Search for the cell housing the specified text and yield its [X, Y] center coordinate. 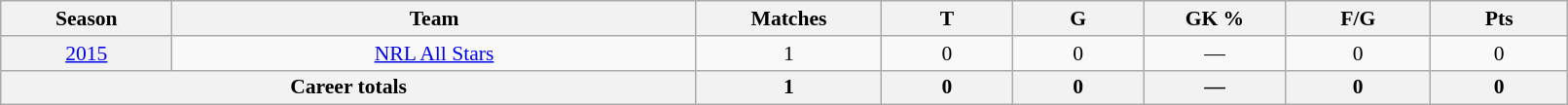
Team [434, 18]
NRL All Stars [434, 53]
T [948, 18]
Pts [1499, 18]
G [1078, 18]
Matches [788, 18]
F/G [1358, 18]
Season [87, 18]
Career totals [348, 87]
GK % [1215, 18]
2015 [87, 53]
